From the cell containing the given text, extract its center point as [X, Y] coordinate. 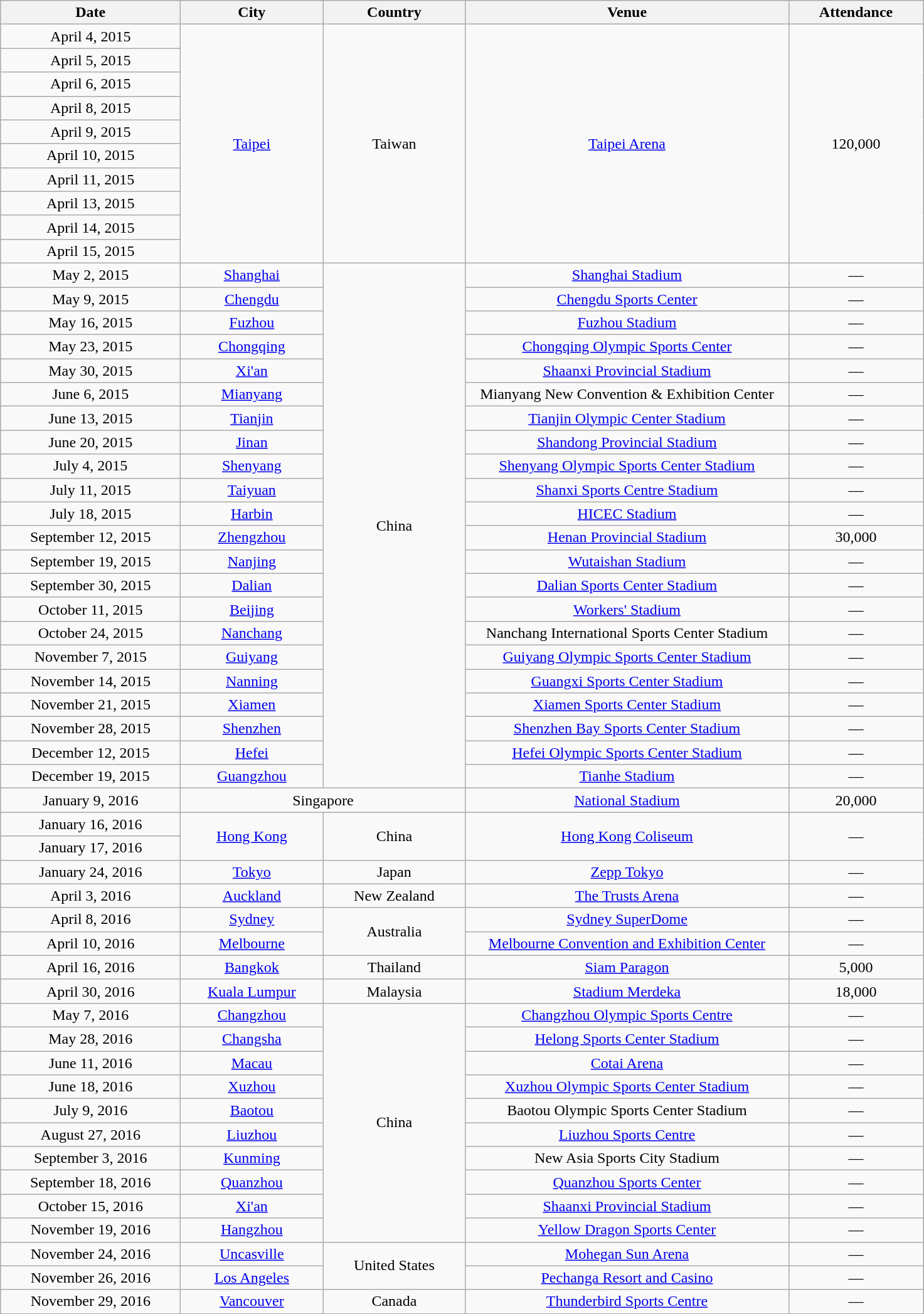
Dalian Sports Center Stadium [627, 585]
April 30, 2016 [90, 991]
April 10, 2016 [90, 943]
Yellow Dragon Sports Center [627, 1230]
Taipei [252, 144]
Shandong Provincial Stadium [627, 442]
April 8, 2016 [90, 919]
May 30, 2015 [90, 371]
Chongqing Olympic Sports Center [627, 347]
Xiamen [252, 705]
Uncasville [252, 1254]
Hefei [252, 753]
Nanjing [252, 561]
Fuzhou [252, 323]
Henan Provincial Stadium [627, 538]
January 17, 2016 [90, 848]
Liuzhou Sports Centre [627, 1135]
Mianyang New Convention & Exhibition Center [627, 395]
June 20, 2015 [90, 442]
April 14, 2015 [90, 227]
Venue [627, 13]
January 9, 2016 [90, 800]
Dalian [252, 585]
November 21, 2015 [90, 705]
Tianjin [252, 418]
Baotou Olympic Sports Center Stadium [627, 1111]
January 24, 2016 [90, 872]
April 5, 2015 [90, 60]
5,000 [856, 967]
City [252, 13]
Shenzhen [252, 729]
September 3, 2016 [90, 1158]
The Trusts Arena [627, 896]
Quanzhou Sports Center [627, 1182]
Hangzhou [252, 1230]
May 9, 2015 [90, 299]
Auckland [252, 896]
United States [394, 1266]
Shanghai Stadium [627, 275]
18,000 [856, 991]
April 8, 2015 [90, 108]
Thunderbird Sports Centre [627, 1301]
Melbourne [252, 943]
June 13, 2015 [90, 418]
Country [394, 13]
Guangzhou [252, 776]
Kuala Lumpur [252, 991]
Nanchang [252, 633]
Xuzhou [252, 1087]
Guiyang Olympic Sports Center Stadium [627, 657]
Chengdu [252, 299]
Date [90, 13]
May 23, 2015 [90, 347]
Shenyang Olympic Sports Center Stadium [627, 466]
Sydney SuperDome [627, 919]
Japan [394, 872]
New Zealand [394, 896]
Xuzhou Olympic Sports Center Stadium [627, 1087]
Thailand [394, 967]
Guiyang [252, 657]
Taipei Arena [627, 144]
Hong Kong [252, 836]
Xiamen Sports Center Stadium [627, 705]
Zhengzhou [252, 538]
April 15, 2015 [90, 251]
Mohegan Sun Arena [627, 1254]
Changzhou [252, 1015]
Australia [394, 931]
Baotou [252, 1111]
Siam Paragon [627, 967]
Helong Sports Center Stadium [627, 1039]
September 18, 2016 [90, 1182]
Shanghai [252, 275]
Attendance [856, 13]
Stadium Merdeka [627, 991]
May 16, 2015 [90, 323]
Shenyang [252, 466]
Nanning [252, 681]
January 16, 2016 [90, 824]
October 15, 2016 [90, 1206]
June 11, 2016 [90, 1063]
April 16, 2016 [90, 967]
National Stadium [627, 800]
May 2, 2015 [90, 275]
Macau [252, 1063]
May 28, 2016 [90, 1039]
New Asia Sports City Stadium [627, 1158]
Sydney [252, 919]
August 27, 2016 [90, 1135]
Kunming [252, 1158]
Canada [394, 1301]
Chongqing [252, 347]
April 10, 2015 [90, 156]
Singapore [323, 800]
July 9, 2016 [90, 1111]
Hefei Olympic Sports Center Stadium [627, 753]
Taiwan [394, 144]
Vancouver [252, 1301]
30,000 [856, 538]
November 24, 2016 [90, 1254]
Cotai Arena [627, 1063]
Fuzhou Stadium [627, 323]
Shenzhen Bay Sports Center Stadium [627, 729]
Shanxi Sports Centre Stadium [627, 490]
October 11, 2015 [90, 609]
September 12, 2015 [90, 538]
September 30, 2015 [90, 585]
Changzhou Olympic Sports Centre [627, 1015]
November 7, 2015 [90, 657]
HICEC Stadium [627, 514]
September 19, 2015 [90, 561]
April 9, 2015 [90, 132]
Zepp Tokyo [627, 872]
Harbin [252, 514]
May 7, 2016 [90, 1015]
April 3, 2016 [90, 896]
Tianjin Olympic Center Stadium [627, 418]
November 28, 2015 [90, 729]
April 4, 2015 [90, 36]
Malaysia [394, 991]
Beijing [252, 609]
Jinan [252, 442]
Los Angeles [252, 1278]
Pechanga Resort and Casino [627, 1278]
November 26, 2016 [90, 1278]
April 6, 2015 [90, 84]
Nanchang International Sports Center Stadium [627, 633]
December 12, 2015 [90, 753]
November 14, 2015 [90, 681]
December 19, 2015 [90, 776]
Quanzhou [252, 1182]
120,000 [856, 144]
Bangkok [252, 967]
July 18, 2015 [90, 514]
July 11, 2015 [90, 490]
Workers' Stadium [627, 609]
Tokyo [252, 872]
November 29, 2016 [90, 1301]
Mianyang [252, 395]
July 4, 2015 [90, 466]
Taiyuan [252, 490]
Wutaishan Stadium [627, 561]
November 19, 2016 [90, 1230]
Liuzhou [252, 1135]
Melbourne Convention and Exhibition Center [627, 943]
Guangxi Sports Center Stadium [627, 681]
Changsha [252, 1039]
October 24, 2015 [90, 633]
June 18, 2016 [90, 1087]
June 6, 2015 [90, 395]
20,000 [856, 800]
April 13, 2015 [90, 203]
Hong Kong Coliseum [627, 836]
Tianhe Stadium [627, 776]
April 11, 2015 [90, 179]
Chengdu Sports Center [627, 299]
